Identify which cell holds the provided text, then report its [x, y] central coordinate. 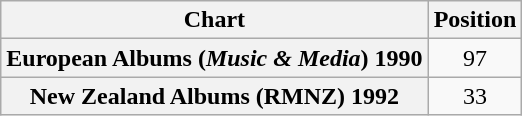
Position [475, 20]
Chart [214, 20]
European Albums (Music & Media) 1990 [214, 58]
New Zealand Albums (RMNZ) 1992 [214, 96]
97 [475, 58]
33 [475, 96]
